Extract the [X, Y] coordinate from the center of the cell holding the provided text.  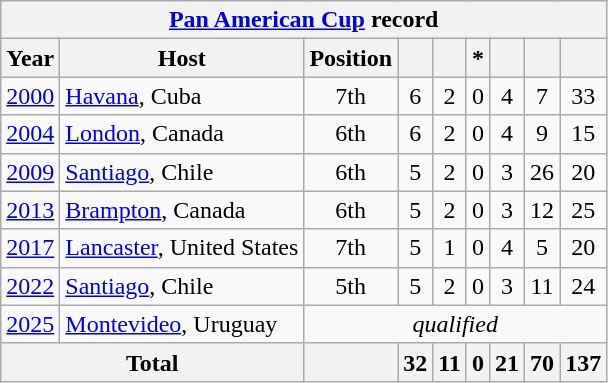
Position [351, 58]
2017 [30, 248]
2009 [30, 172]
7 [542, 96]
2004 [30, 134]
Pan American Cup record [304, 20]
2025 [30, 324]
25 [584, 210]
5th [351, 286]
Host [182, 58]
1 [450, 248]
Havana, Cuba [182, 96]
London, Canada [182, 134]
70 [542, 362]
Brampton, Canada [182, 210]
2022 [30, 286]
2013 [30, 210]
2000 [30, 96]
* [478, 58]
Montevideo, Uruguay [182, 324]
137 [584, 362]
12 [542, 210]
24 [584, 286]
26 [542, 172]
9 [542, 134]
21 [506, 362]
33 [584, 96]
Year [30, 58]
32 [416, 362]
15 [584, 134]
Total [152, 362]
Lancaster, United States [182, 248]
qualified [456, 324]
